Pinpoint the cell where the given text exists, returning its (X, Y) midpoint coordinate. 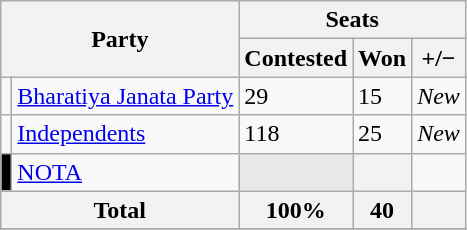
Independents (126, 134)
+/− (439, 58)
118 (296, 134)
15 (382, 96)
100% (296, 210)
Party (120, 39)
Seats (352, 20)
Won (382, 58)
29 (296, 96)
Contested (296, 58)
Total (120, 210)
NOTA (126, 172)
25 (382, 134)
Bharatiya Janata Party (126, 96)
40 (382, 210)
